Identify which cell holds the provided text, then report its [X, Y] central coordinate. 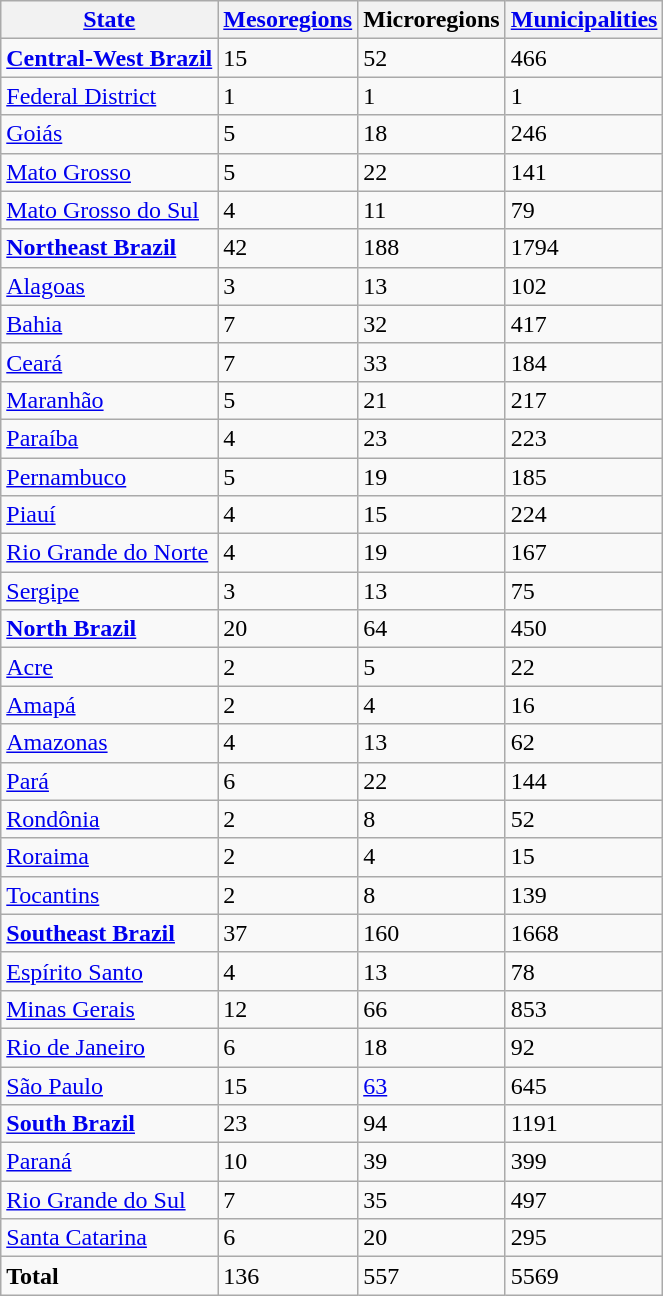
Acre [110, 667]
Minas Gerais [110, 1009]
Rio de Janeiro [110, 1047]
66 [432, 1009]
Pará [110, 781]
79 [584, 210]
12 [288, 1009]
Paraíba [110, 438]
Bahia [110, 324]
853 [584, 1009]
Tocantins [110, 895]
144 [584, 781]
Mato Grosso [110, 172]
39 [432, 1162]
136 [288, 1276]
160 [432, 933]
21 [432, 400]
223 [584, 438]
188 [432, 248]
Northeast Brazil [110, 248]
Federal District [110, 96]
42 [288, 248]
246 [584, 134]
141 [584, 172]
645 [584, 1085]
Central-West Brazil [110, 58]
450 [584, 629]
Amapá [110, 705]
92 [584, 1047]
Maranhão [110, 400]
South Brazil [110, 1124]
Roraima [110, 857]
399 [584, 1162]
1668 [584, 933]
5569 [584, 1276]
32 [432, 324]
Southeast Brazil [110, 933]
Rondônia [110, 819]
557 [432, 1276]
64 [432, 629]
Amazonas [110, 743]
102 [584, 286]
Ceará [110, 362]
63 [432, 1085]
Pernambuco [110, 477]
139 [584, 895]
62 [584, 743]
33 [432, 362]
Microregions [432, 20]
Santa Catarina [110, 1238]
Mesoregions [288, 20]
37 [288, 933]
Rio Grande do Norte [110, 553]
217 [584, 400]
224 [584, 515]
Total [110, 1276]
16 [584, 705]
185 [584, 477]
35 [432, 1200]
167 [584, 553]
Mato Grosso do Sul [110, 210]
184 [584, 362]
94 [432, 1124]
Alagoas [110, 286]
295 [584, 1238]
1794 [584, 248]
Sergipe [110, 591]
Municipalities [584, 20]
417 [584, 324]
11 [432, 210]
Piauí [110, 515]
466 [584, 58]
75 [584, 591]
São Paulo [110, 1085]
10 [288, 1162]
78 [584, 971]
Rio Grande do Sul [110, 1200]
Goiás [110, 134]
North Brazil [110, 629]
1191 [584, 1124]
Espírito Santo [110, 971]
497 [584, 1200]
Paraná [110, 1162]
State [110, 20]
